For the text-containing cell, return its midpoint in [X, Y] coordinate format. 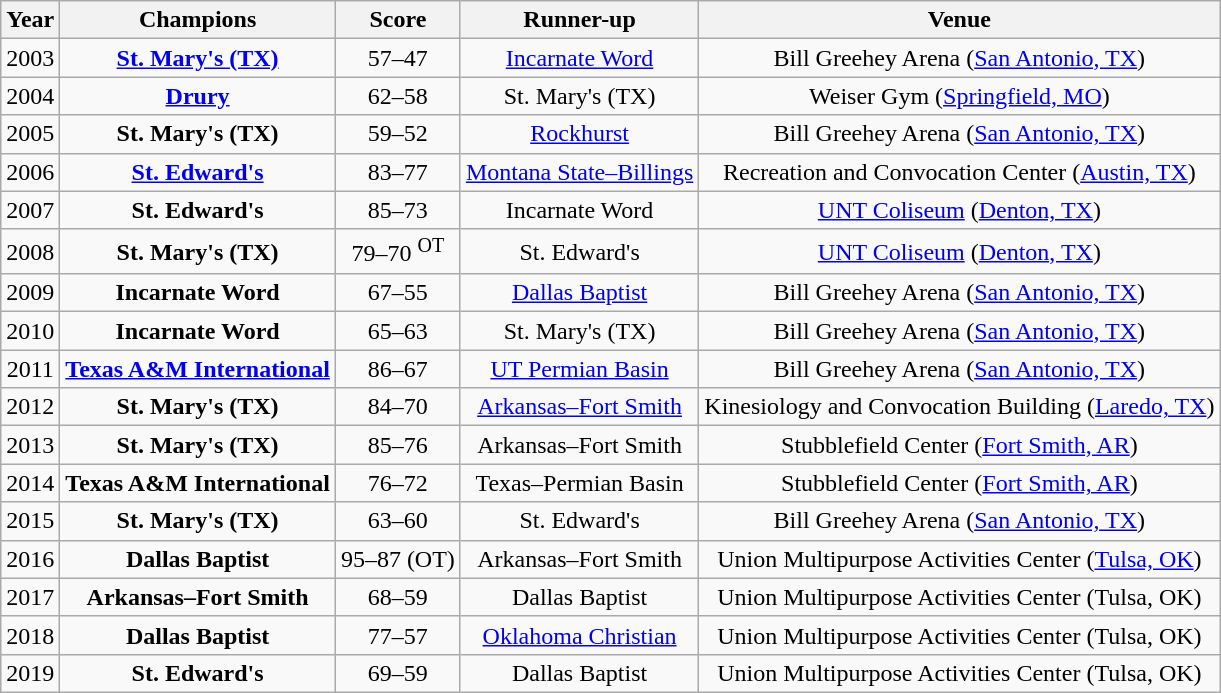
Champions [198, 20]
Rockhurst [579, 134]
2007 [30, 210]
79–70 OT [398, 252]
UT Permian Basin [579, 369]
2018 [30, 635]
84–70 [398, 407]
57–47 [398, 58]
2015 [30, 521]
2004 [30, 96]
2005 [30, 134]
95–87 (OT) [398, 559]
Year [30, 20]
85–76 [398, 445]
2008 [30, 252]
Score [398, 20]
2017 [30, 597]
2003 [30, 58]
2014 [30, 483]
Weiser Gym (Springfield, MO) [960, 96]
86–67 [398, 369]
2016 [30, 559]
Drury [198, 96]
Runner-up [579, 20]
2010 [30, 331]
2013 [30, 445]
2006 [30, 172]
2019 [30, 673]
2011 [30, 369]
Kinesiology and Convocation Building (Laredo, TX) [960, 407]
76–72 [398, 483]
85–73 [398, 210]
62–58 [398, 96]
Texas–Permian Basin [579, 483]
Venue [960, 20]
69–59 [398, 673]
2009 [30, 293]
83–77 [398, 172]
63–60 [398, 521]
65–63 [398, 331]
68–59 [398, 597]
Recreation and Convocation Center (Austin, TX) [960, 172]
59–52 [398, 134]
77–57 [398, 635]
Montana State–Billings [579, 172]
2012 [30, 407]
Oklahoma Christian [579, 635]
67–55 [398, 293]
